Find where the given text appears and provide that cell's center as (x, y) coordinate. 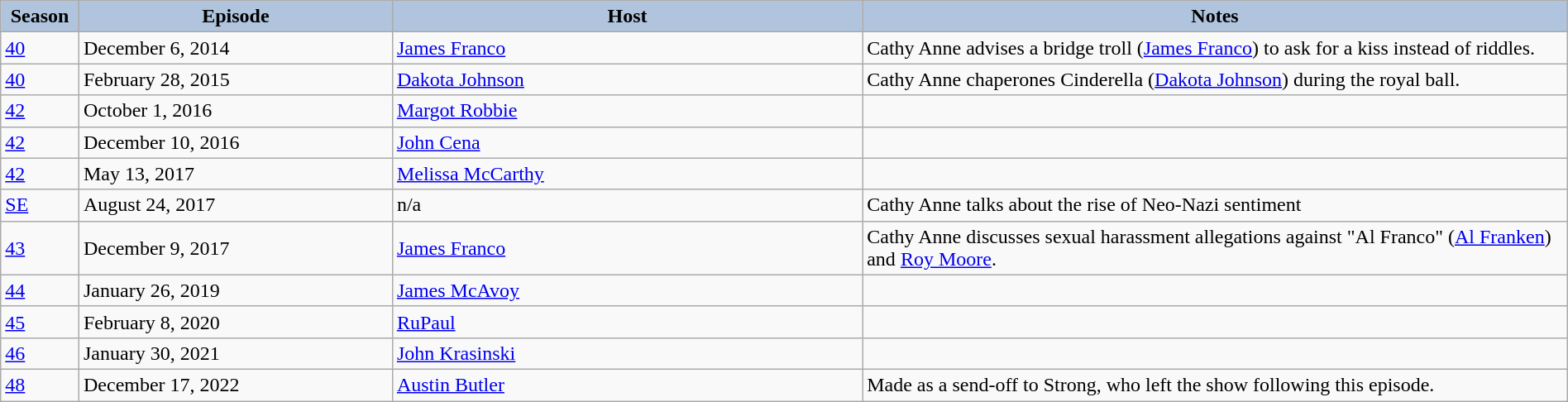
John Cena (627, 142)
John Krasinski (627, 353)
Made as a send-off to Strong, who left the show following this episode. (1216, 385)
January 26, 2019 (235, 290)
Austin Butler (627, 385)
May 13, 2017 (235, 174)
44 (40, 290)
Cathy Anne advises a bridge troll (James Franco) to ask for a kiss instead of riddles. (1216, 48)
February 28, 2015 (235, 79)
James McAvoy (627, 290)
August 24, 2017 (235, 205)
45 (40, 322)
Host (627, 17)
Margot Robbie (627, 111)
December 9, 2017 (235, 248)
Melissa McCarthy (627, 174)
43 (40, 248)
Cathy Anne chaperones Cinderella (Dakota Johnson) during the royal ball. (1216, 79)
n/a (627, 205)
SE (40, 205)
October 1, 2016 (235, 111)
December 10, 2016 (235, 142)
Notes (1216, 17)
Cathy Anne discusses sexual harassment allegations against "Al Franco" (Al Franken) and Roy Moore. (1216, 248)
46 (40, 353)
Dakota Johnson (627, 79)
December 6, 2014 (235, 48)
Episode (235, 17)
Cathy Anne talks about the rise of Neo-Nazi sentiment (1216, 205)
Season (40, 17)
February 8, 2020 (235, 322)
48 (40, 385)
RuPaul (627, 322)
January 30, 2021 (235, 353)
December 17, 2022 (235, 385)
